Return the (X, Y) coordinate for the center point of the cell that contains the specified text.  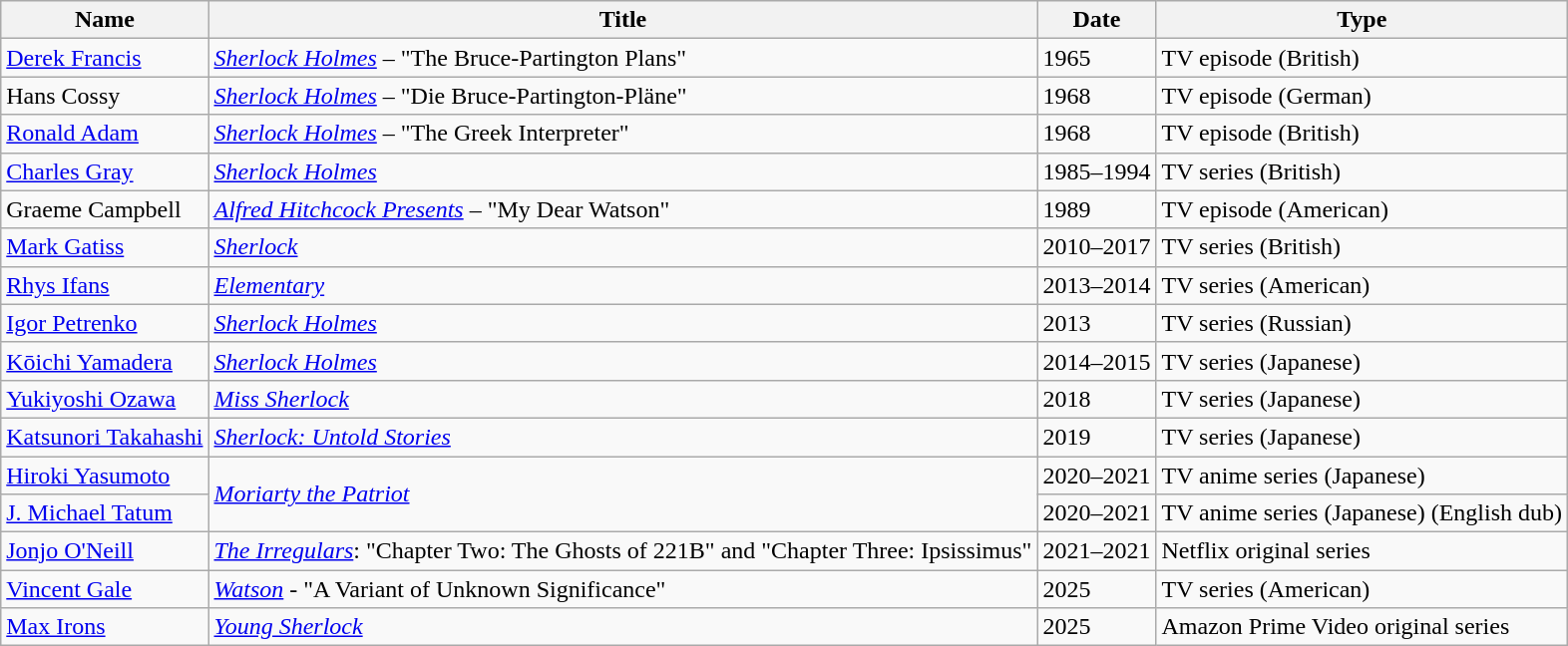
Rhys Ifans (105, 285)
Graeme Campbell (105, 209)
Sherlock Holmes – "The Greek Interpreter" (622, 134)
Igor Petrenko (105, 323)
Type (1362, 20)
Sherlock Holmes – "Die Bruce-Partington-Pläne" (622, 96)
Sherlock Holmes – "The Bruce-Partington Plans" (622, 58)
2013–2014 (1097, 285)
Amazon Prime Video original series (1362, 627)
Young Sherlock (622, 627)
2013 (1097, 323)
Katsunori Takahashi (105, 437)
Yukiyoshi Ozawa (105, 399)
1965 (1097, 58)
TV anime series (Japanese) (1362, 476)
Derek Francis (105, 58)
TV episode (German) (1362, 96)
Alfred Hitchcock Presents – "My Dear Watson" (622, 209)
Mark Gatiss (105, 247)
Elementary (622, 285)
Hans Cossy (105, 96)
2018 (1097, 399)
Kōichi Yamadera (105, 361)
Sherlock: Untold Stories (622, 437)
2019 (1097, 437)
1989 (1097, 209)
Watson - "A Variant of Unknown Significance" (622, 589)
Charles Gray (105, 171)
Miss Sherlock (622, 399)
Title (622, 20)
1985–1994 (1097, 171)
Vincent Gale (105, 589)
J. Michael Tatum (105, 513)
Date (1097, 20)
TV episode (American) (1362, 209)
2010–2017 (1097, 247)
TV series (Russian) (1362, 323)
Ronald Adam (105, 134)
Hiroki Yasumoto (105, 476)
Moriarty the Patriot (622, 494)
TV anime series (Japanese) (English dub) (1362, 513)
2021–2021 (1097, 551)
Jonjo O'Neill (105, 551)
The Irregulars: "Chapter Two: The Ghosts of 221B" and "Chapter Three: Ipsissimus" (622, 551)
Max Irons (105, 627)
Name (105, 20)
Sherlock (622, 247)
Netflix original series (1362, 551)
2014–2015 (1097, 361)
